Output the [X, Y] coordinate of the center of the cell containing the given text.  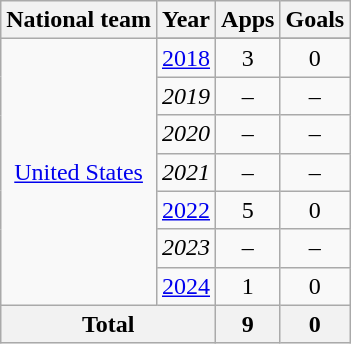
2019 [186, 96]
2022 [186, 210]
2018 [186, 58]
National team [79, 20]
2021 [186, 172]
Goals [315, 20]
2023 [186, 248]
1 [248, 286]
Year [186, 20]
3 [248, 58]
5 [248, 210]
Total [108, 324]
9 [248, 324]
Apps [248, 20]
2024 [186, 286]
2020 [186, 134]
United States [79, 172]
